Identify which cell holds the provided text, then report its (X, Y) central coordinate. 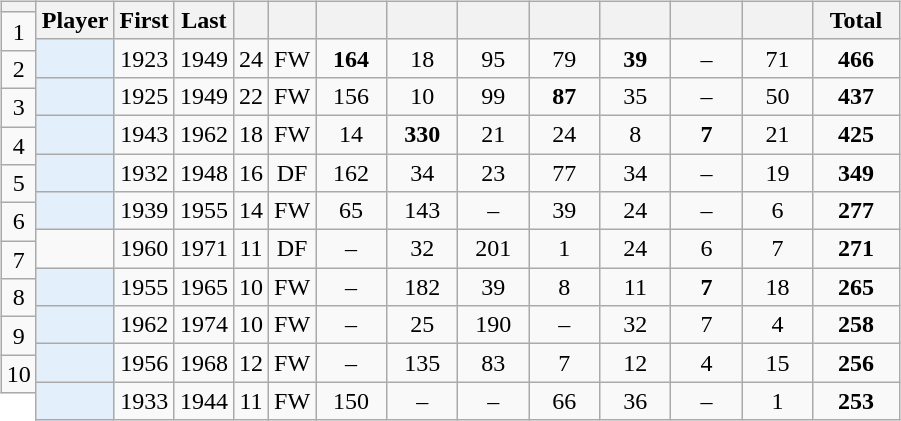
1974 (204, 325)
1943 (144, 134)
66 (564, 401)
15 (778, 363)
Player (75, 20)
143 (422, 211)
330 (422, 134)
99 (494, 96)
201 (494, 249)
1965 (204, 287)
5 (18, 184)
437 (856, 96)
164 (352, 58)
79 (564, 58)
1933 (144, 401)
23 (494, 173)
1968 (204, 363)
466 (856, 58)
3 (18, 107)
Total (856, 20)
22 (250, 96)
19 (778, 173)
Last (204, 20)
9 (18, 336)
349 (856, 173)
162 (352, 173)
1948 (204, 173)
258 (856, 325)
16 (250, 173)
1944 (204, 401)
1956 (144, 363)
50 (778, 96)
182 (422, 287)
36 (636, 401)
271 (856, 249)
71 (778, 58)
83 (494, 363)
77 (564, 173)
277 (856, 211)
1939 (144, 211)
35 (636, 96)
1923 (144, 58)
135 (422, 363)
1971 (204, 249)
256 (856, 363)
2 (18, 69)
253 (856, 401)
65 (352, 211)
265 (856, 287)
25 (422, 325)
First (144, 20)
150 (352, 401)
87 (564, 96)
190 (494, 325)
1960 (144, 249)
95 (494, 58)
1925 (144, 96)
156 (352, 96)
425 (856, 134)
1932 (144, 173)
